For the text-containing cell, return its midpoint in (x, y) coordinate format. 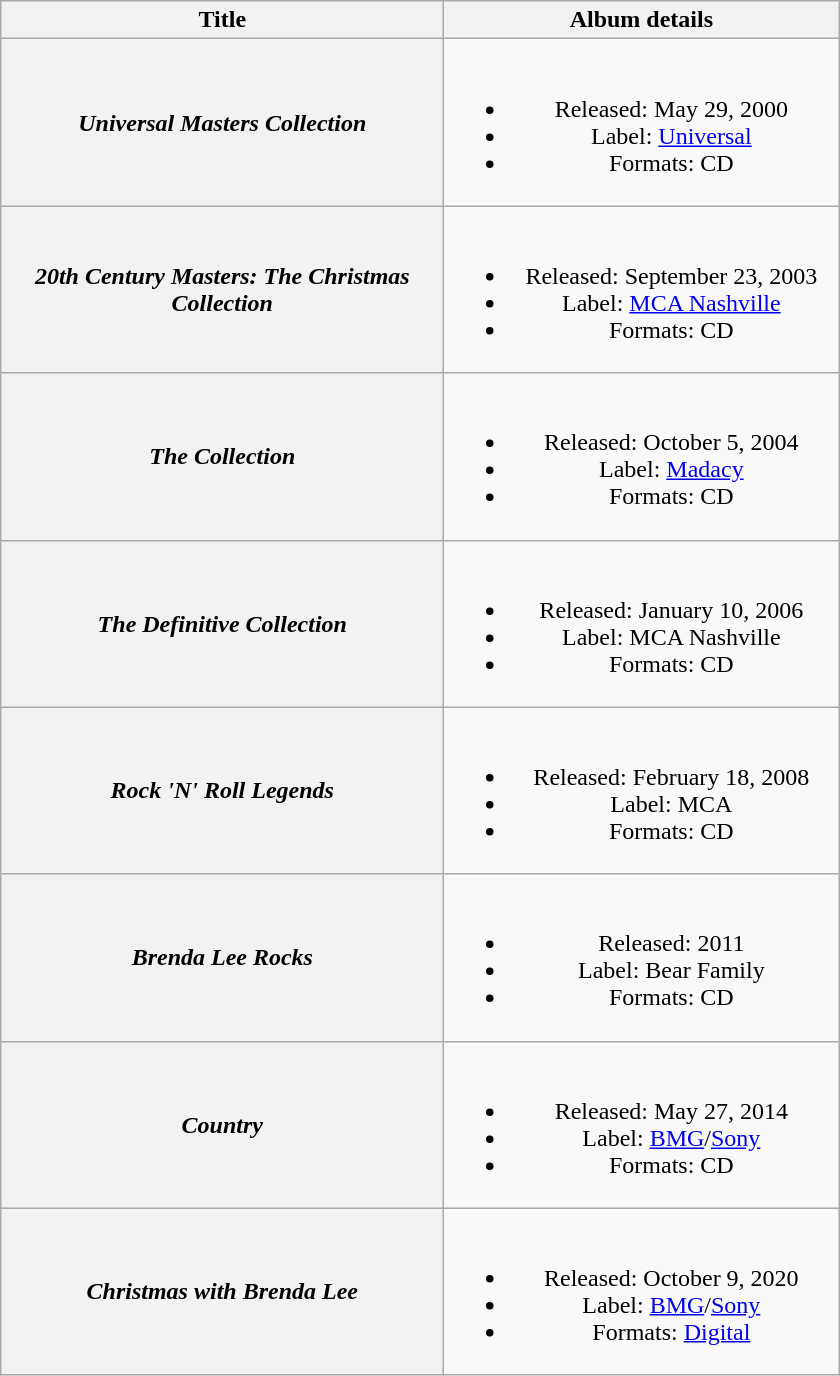
Released: September 23, 2003Label: MCA NashvilleFormats: CD (642, 290)
Rock 'N' Roll Legends (222, 790)
Released: 2011Label: Bear FamilyFormats: CD (642, 958)
Universal Masters Collection (222, 122)
The Collection (222, 456)
Released: October 9, 2020Label: BMG/SonyFormats: Digital (642, 1292)
Released: May 27, 2014Label: BMG/SonyFormats: CD (642, 1124)
Released: May 29, 2000Label: UniversalFormats: CD (642, 122)
Album details (642, 20)
Released: January 10, 2006Label: MCA NashvilleFormats: CD (642, 624)
Released: February 18, 2008Label: MCAFormats: CD (642, 790)
20th Century Masters: The Christmas Collection (222, 290)
Country (222, 1124)
Brenda Lee Rocks (222, 958)
Released: October 5, 2004Label: MadacyFormats: CD (642, 456)
Title (222, 20)
The Definitive Collection (222, 624)
Christmas with Brenda Lee (222, 1292)
